Detect which cell encompasses the target text, then output its (X, Y) center coordinate. 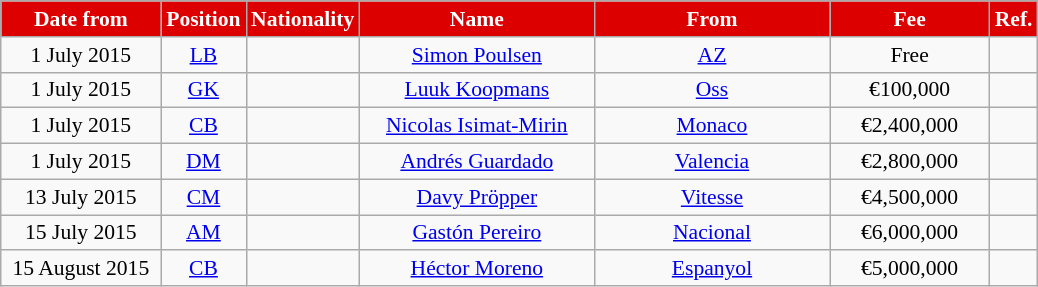
Nicolas Isimat-Mirin (476, 126)
€5,000,000 (910, 269)
CM (204, 197)
Nacional (712, 233)
Andrés Guardado (476, 162)
Date from (81, 19)
Free (910, 55)
From (712, 19)
15 July 2015 (81, 233)
Valencia (712, 162)
AM (204, 233)
Davy Pröpper (476, 197)
Name (476, 19)
Monaco (712, 126)
Vitesse (712, 197)
Héctor Moreno (476, 269)
€2,800,000 (910, 162)
AZ (712, 55)
Fee (910, 19)
15 August 2015 (81, 269)
Ref. (1014, 19)
Espanyol (712, 269)
DM (204, 162)
Oss (712, 90)
€100,000 (910, 90)
Simon Poulsen (476, 55)
€6,000,000 (910, 233)
€4,500,000 (910, 197)
LB (204, 55)
Gastón Pereiro (476, 233)
Luuk Koopmans (476, 90)
Nationality (302, 19)
Position (204, 19)
€2,400,000 (910, 126)
GK (204, 90)
13 July 2015 (81, 197)
